Capture the cell that displays the provided text and extract its (x, y) central coordinate. 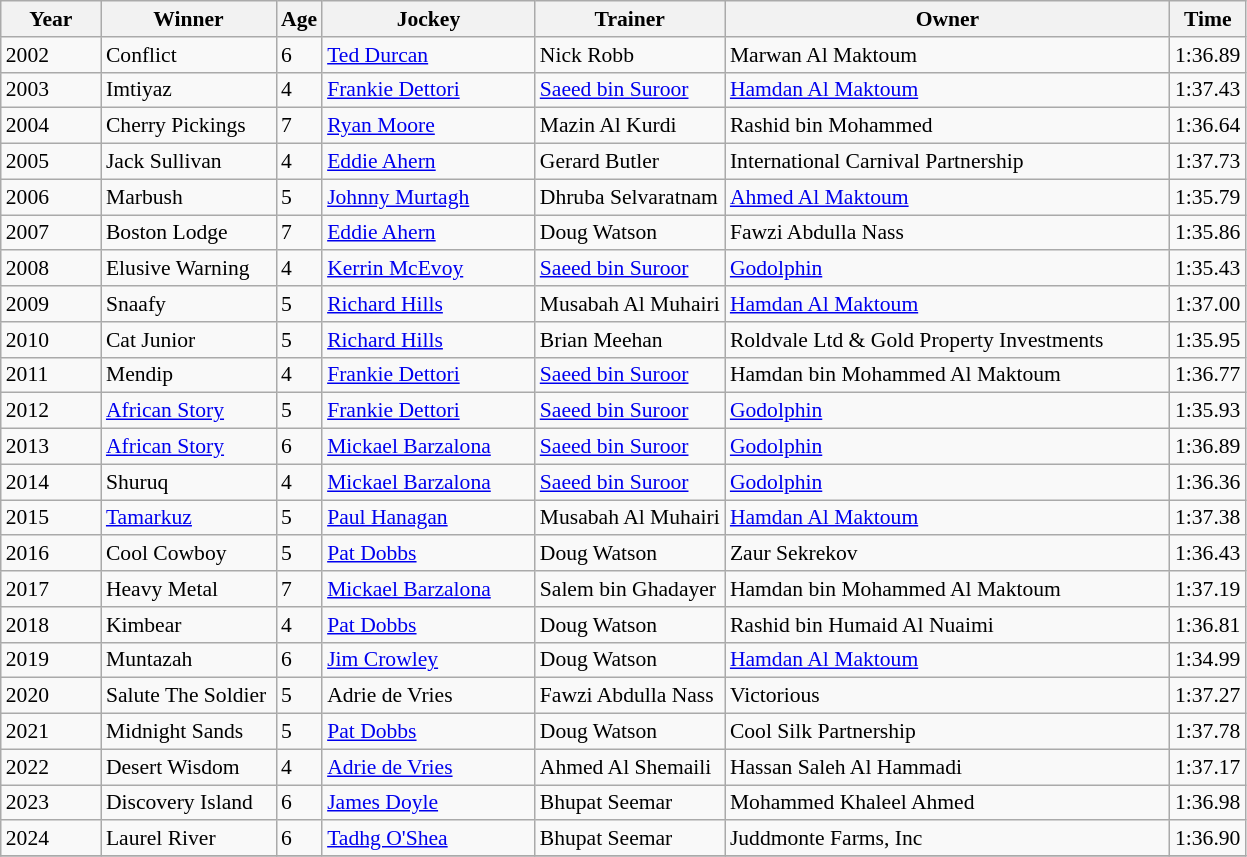
2006 (51, 197)
Mohammed Khaleel Ahmed (948, 803)
Johnny Murtagh (428, 197)
Cherry Pickings (188, 126)
2011 (51, 375)
1:36.98 (1208, 803)
Kerrin McEvoy (428, 269)
Jockey (428, 19)
Salute The Soldier (188, 696)
1:36.36 (1208, 482)
2013 (51, 447)
Laurel River (188, 839)
1:36.43 (1208, 554)
Snaafy (188, 304)
1:35.95 (1208, 340)
2018 (51, 625)
2016 (51, 554)
Boston Lodge (188, 233)
Cat Junior (188, 340)
Midnight Sands (188, 732)
Ahmed Al Shemaili (630, 767)
Elusive Warning (188, 269)
Year (51, 19)
1:37.78 (1208, 732)
Jack Sullivan (188, 162)
1:35.43 (1208, 269)
1:36.64 (1208, 126)
Nick Robb (630, 55)
Mendip (188, 375)
Shuruq (188, 482)
Mazin Al Kurdi (630, 126)
1:37.00 (1208, 304)
Ahmed Al Maktoum (948, 197)
2007 (51, 233)
1:37.38 (1208, 518)
Marwan Al Maktoum (948, 55)
2008 (51, 269)
2005 (51, 162)
Heavy Metal (188, 589)
Discovery Island (188, 803)
1:37.17 (1208, 767)
Trainer (630, 19)
Winner (188, 19)
Marbush (188, 197)
1:36.81 (1208, 625)
International Carnival Partnership (948, 162)
Tadhg O'Shea (428, 839)
2024 (51, 839)
Hassan Saleh Al Hammadi (948, 767)
2019 (51, 660)
1:35.93 (1208, 411)
Age (299, 19)
Roldvale Ltd & Gold Property Investments (948, 340)
Muntazah (188, 660)
Jim Crowley (428, 660)
2003 (51, 90)
2012 (51, 411)
Time (1208, 19)
Desert Wisdom (188, 767)
Ryan Moore (428, 126)
Zaur Sekrekov (948, 554)
1:36.77 (1208, 375)
Rashid bin Mohammed (948, 126)
2017 (51, 589)
Cool Silk Partnership (948, 732)
1:37.43 (1208, 90)
1:35.79 (1208, 197)
1:37.19 (1208, 589)
Conflict (188, 55)
Victorious (948, 696)
1:35.86 (1208, 233)
2022 (51, 767)
2015 (51, 518)
Juddmonte Farms, Inc (948, 839)
Salem bin Ghadayer (630, 589)
Kimbear (188, 625)
2010 (51, 340)
Brian Meehan (630, 340)
Rashid bin Humaid Al Nuaimi (948, 625)
Tamarkuz (188, 518)
Ted Durcan (428, 55)
2004 (51, 126)
1:34.99 (1208, 660)
Imtiyaz (188, 90)
1:37.27 (1208, 696)
1:36.90 (1208, 839)
2009 (51, 304)
1:37.73 (1208, 162)
Cool Cowboy (188, 554)
Owner (948, 19)
2021 (51, 732)
2014 (51, 482)
James Doyle (428, 803)
2023 (51, 803)
Dhruba Selvaratnam (630, 197)
2002 (51, 55)
2020 (51, 696)
Paul Hanagan (428, 518)
Gerard Butler (630, 162)
